Pinpoint the cell where the given text exists, returning its (X, Y) midpoint coordinate. 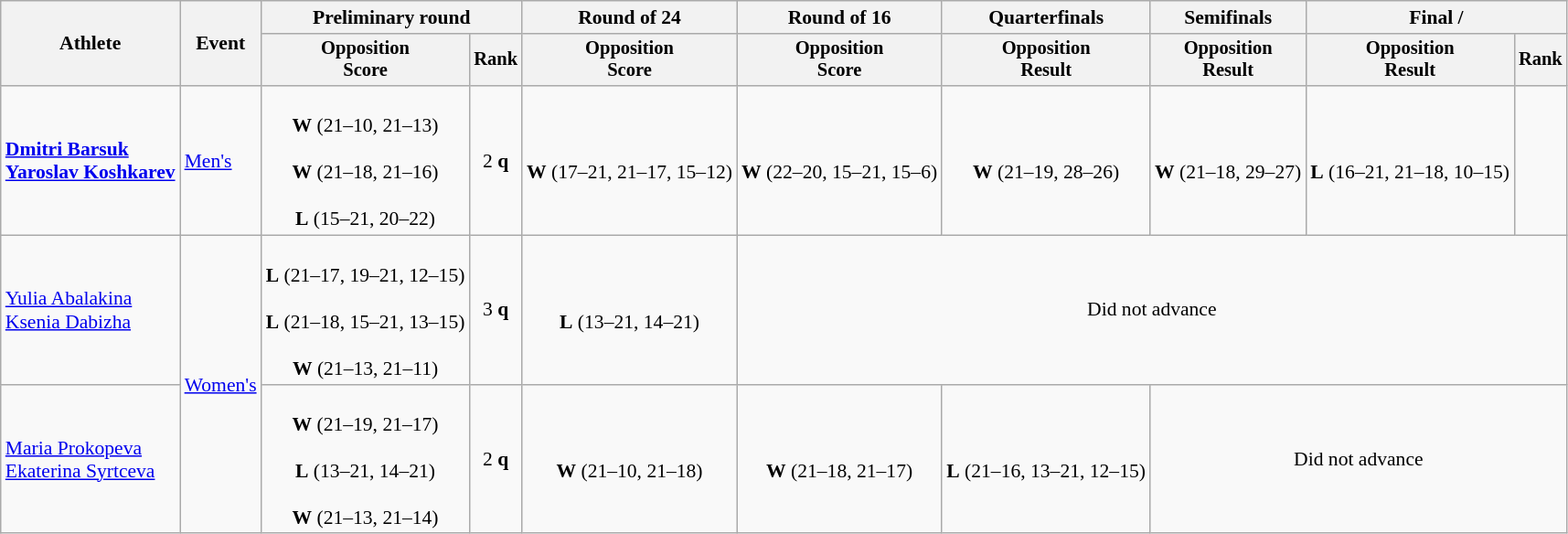
Men's (221, 161)
L (13–21, 14–21) (629, 311)
W (21–10, 21–13)W (21–18, 21–16)L (15–21, 20–22) (366, 161)
Maria ProkopevaEkaterina Syrtceva (91, 459)
W (21–18, 29–27) (1228, 161)
L (16–21, 21–18, 10–15) (1410, 161)
W (17–21, 21–17, 15–12) (629, 161)
Final / (1435, 17)
Women's (221, 385)
Semifinals (1228, 17)
Round of 24 (629, 17)
Round of 16 (839, 17)
Dmitri BarsukYaroslav Koshkarev (91, 161)
Athlete (91, 44)
Event (221, 44)
W (21–19, 28–26) (1046, 161)
Quarterfinals (1046, 17)
L (21–17, 19–21, 12–15)L (21–18, 15–21, 13–15)W (21–13, 21–11) (366, 311)
Preliminary round (391, 17)
W (22–20, 15–21, 15–6) (839, 161)
3 q (496, 311)
W (21–19, 21–17)L (13–21, 14–21)W (21–13, 21–14) (366, 459)
L (21–16, 13–21, 12–15) (1046, 459)
Yulia AbalakinaKsenia Dabizha (91, 311)
W (21–10, 21–18) (629, 459)
W (21–18, 21–17) (839, 459)
